From the cell containing the given text, extract its center point as [X, Y] coordinate. 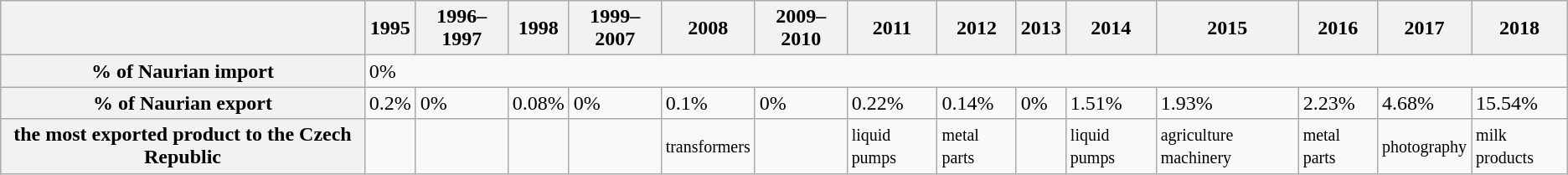
0.08% [538, 103]
1.51% [1111, 103]
the most exported product to the Czech Republic [183, 146]
0.2% [390, 103]
1999–2007 [615, 28]
2015 [1227, 28]
transformers [708, 146]
15.54% [1519, 103]
milk products [1519, 146]
0.14% [977, 103]
2009–2010 [801, 28]
2014 [1111, 28]
2013 [1040, 28]
% of Naurian import [183, 71]
1998 [538, 28]
2011 [892, 28]
2012 [977, 28]
% of Naurian export [183, 103]
1996–1997 [462, 28]
photography [1424, 146]
agriculture machinery [1227, 146]
0.22% [892, 103]
2008 [708, 28]
0.1% [708, 103]
1.93% [1227, 103]
4.68% [1424, 103]
2016 [1338, 28]
2017 [1424, 28]
1995 [390, 28]
2018 [1519, 28]
2.23% [1338, 103]
